Detect which cell encompasses the target text, then output its (x, y) center coordinate. 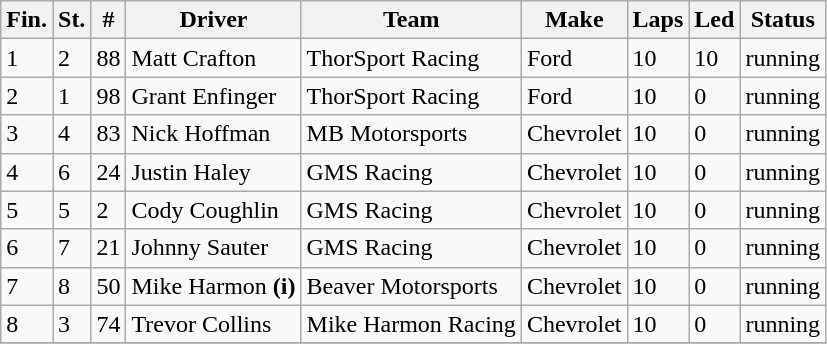
Team (411, 20)
24 (108, 172)
Cody Coughlin (214, 210)
Beaver Motorsports (411, 286)
Laps (658, 20)
50 (108, 286)
98 (108, 96)
74 (108, 324)
# (108, 20)
Make (574, 20)
Driver (214, 20)
Nick Hoffman (214, 134)
St. (71, 20)
Mike Harmon Racing (411, 324)
Matt Crafton (214, 58)
MB Motorsports (411, 134)
Status (783, 20)
21 (108, 248)
88 (108, 58)
Fin. (27, 20)
Led (714, 20)
Grant Enfinger (214, 96)
Mike Harmon (i) (214, 286)
Justin Haley (214, 172)
Trevor Collins (214, 324)
Johnny Sauter (214, 248)
83 (108, 134)
